Search for the cell housing the specified text and yield its (x, y) center coordinate. 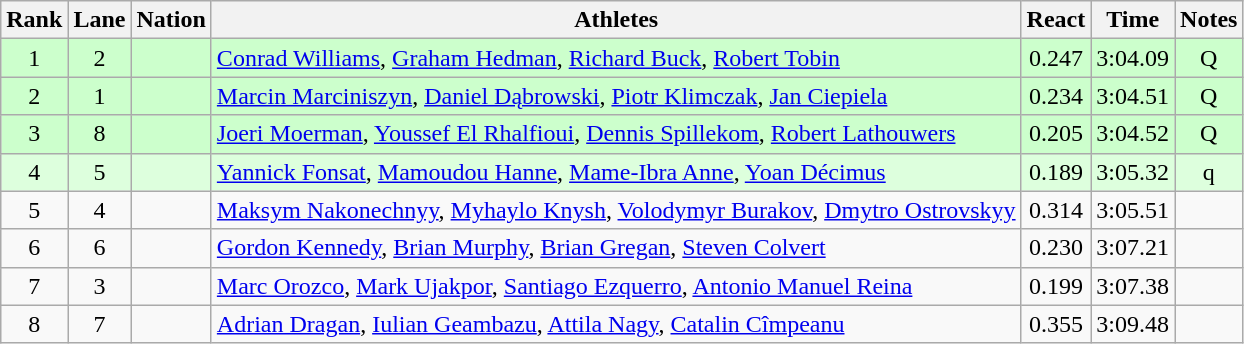
Athletes (616, 20)
3:05.51 (1133, 210)
0.199 (1056, 286)
3:05.32 (1133, 172)
0.247 (1056, 58)
0.205 (1056, 134)
0.234 (1056, 96)
3:07.38 (1133, 286)
React (1056, 20)
Conrad Williams, Graham Hedman, Richard Buck, Robert Tobin (616, 58)
3:04.51 (1133, 96)
Gordon Kennedy, Brian Murphy, Brian Gregan, Steven Colvert (616, 248)
0.355 (1056, 324)
3:04.09 (1133, 58)
0.189 (1056, 172)
Marcin Marciniszyn, Daniel Dąbrowski, Piotr Klimczak, Jan Ciepiela (616, 96)
0.230 (1056, 248)
3:09.48 (1133, 324)
Rank (34, 20)
Marc Orozco, Mark Ujakpor, Santiago Ezquerro, Antonio Manuel Reina (616, 286)
Time (1133, 20)
3:04.52 (1133, 134)
q (1209, 172)
Lane (100, 20)
3:07.21 (1133, 248)
0.314 (1056, 210)
Notes (1209, 20)
Yannick Fonsat, Mamoudou Hanne, Mame-Ibra Anne, Yoan Décimus (616, 172)
Adrian Dragan, Iulian Geambazu, Attila Nagy, Catalin Cîmpeanu (616, 324)
Nation (171, 20)
Maksym Nakonechnyy, Myhaylo Knysh, Volodymyr Burakov, Dmytro Ostrovskyy (616, 210)
Joeri Moerman, Youssef El Rhalfioui, Dennis Spillekom, Robert Lathouwers (616, 134)
